From the cell containing the given text, extract its center point as [x, y] coordinate. 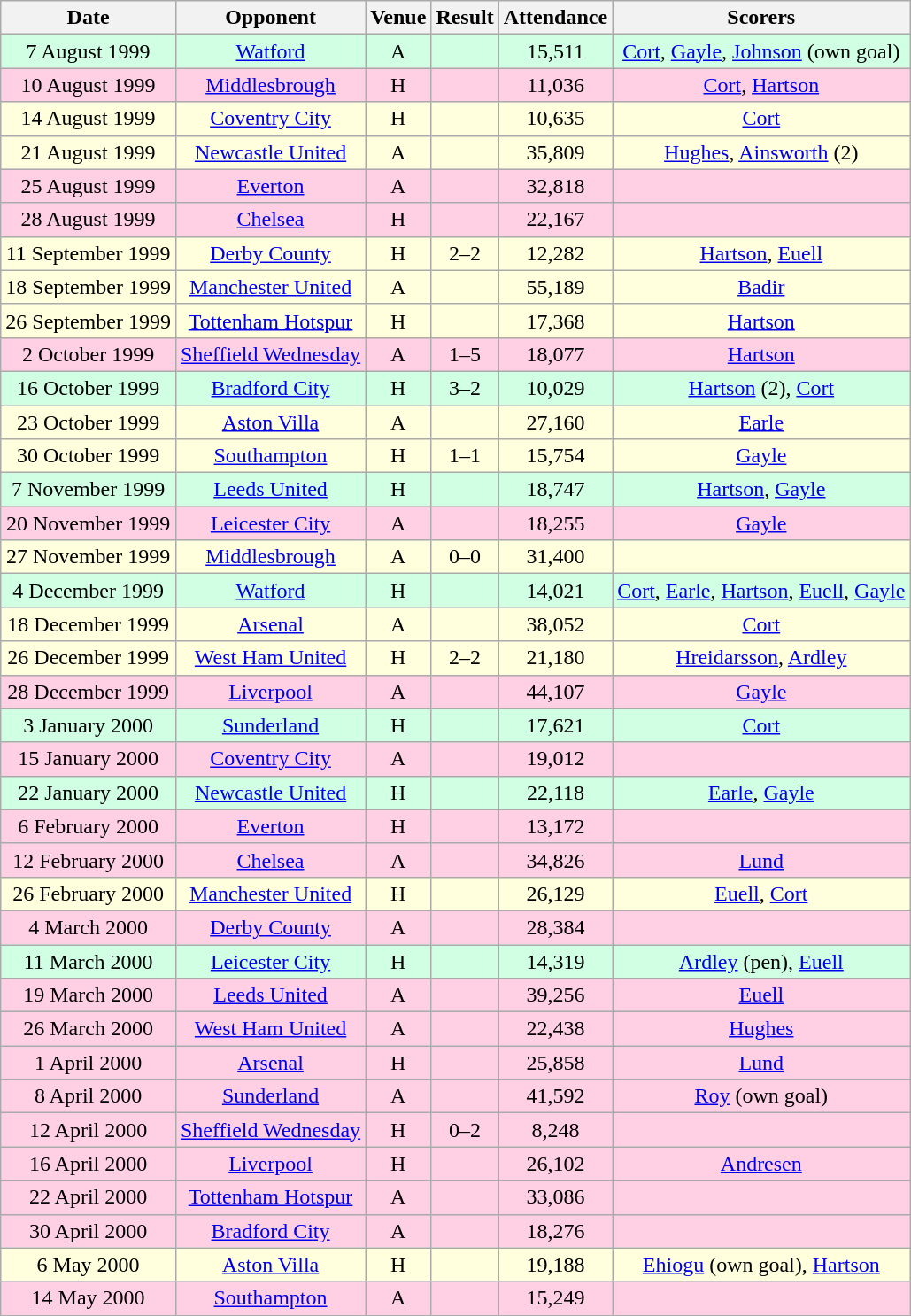
11 September 1999 [89, 253]
26,129 [555, 894]
Badir [761, 287]
15,249 [555, 1298]
Cort, Earle, Hartson, Euell, Gayle [761, 591]
11 March 2000 [89, 961]
Euell, Cort [761, 894]
Euell [761, 995]
16 April 2000 [89, 1164]
27 November 1999 [89, 557]
25,858 [555, 1063]
32,818 [555, 186]
10 August 1999 [89, 85]
26 February 2000 [89, 894]
22,118 [555, 793]
Ardley (pen), Euell [761, 961]
26,102 [555, 1164]
26 September 1999 [89, 321]
1–5 [465, 354]
Earle, Gayle [761, 793]
18 September 1999 [89, 287]
19,012 [555, 759]
22 January 2000 [89, 793]
Hreidarsson, Ardley [761, 658]
3 January 2000 [89, 725]
28,384 [555, 927]
55,189 [555, 287]
12 April 2000 [89, 1130]
34,826 [555, 860]
18,077 [555, 354]
19,188 [555, 1265]
14,319 [555, 961]
4 December 1999 [89, 591]
0–2 [465, 1130]
15,511 [555, 51]
1–1 [465, 456]
18,747 [555, 490]
30 October 1999 [89, 456]
41,592 [555, 1096]
Cort, Hartson [761, 85]
28 December 1999 [89, 692]
15 January 2000 [89, 759]
1 April 2000 [89, 1063]
6 February 2000 [89, 826]
Venue [398, 18]
23 October 1999 [89, 422]
17,621 [555, 725]
Hartson, Gayle [761, 490]
Scorers [761, 18]
21 August 1999 [89, 152]
39,256 [555, 995]
Andresen [761, 1164]
3–2 [465, 388]
0–0 [465, 557]
22 April 2000 [89, 1197]
28 August 1999 [89, 220]
26 December 1999 [89, 658]
44,107 [555, 692]
14 August 1999 [89, 119]
8,248 [555, 1130]
Roy (own goal) [761, 1096]
6 May 2000 [89, 1265]
4 March 2000 [89, 927]
7 August 1999 [89, 51]
Hughes, Ainsworth (2) [761, 152]
12 February 2000 [89, 860]
Attendance [555, 18]
Cort, Gayle, Johnson (own goal) [761, 51]
22,438 [555, 1029]
18 December 1999 [89, 624]
14,021 [555, 591]
Hartson, Euell [761, 253]
Ehiogu (own goal), Hartson [761, 1265]
33,086 [555, 1197]
Opponent [270, 18]
35,809 [555, 152]
10,029 [555, 388]
2 October 1999 [89, 354]
14 May 2000 [89, 1298]
17,368 [555, 321]
8 April 2000 [89, 1096]
Hartson (2), Cort [761, 388]
22,167 [555, 220]
7 November 1999 [89, 490]
27,160 [555, 422]
Date [89, 18]
Earle [761, 422]
26 March 2000 [89, 1029]
21,180 [555, 658]
31,400 [555, 557]
13,172 [555, 826]
15,754 [555, 456]
38,052 [555, 624]
18,255 [555, 523]
30 April 2000 [89, 1231]
25 August 1999 [89, 186]
Hughes [761, 1029]
18,276 [555, 1231]
11,036 [555, 85]
16 October 1999 [89, 388]
10,635 [555, 119]
Result [465, 18]
19 March 2000 [89, 995]
20 November 1999 [89, 523]
12,282 [555, 253]
